Provide the (x, y) coordinate of the cell's center where the given text is located.  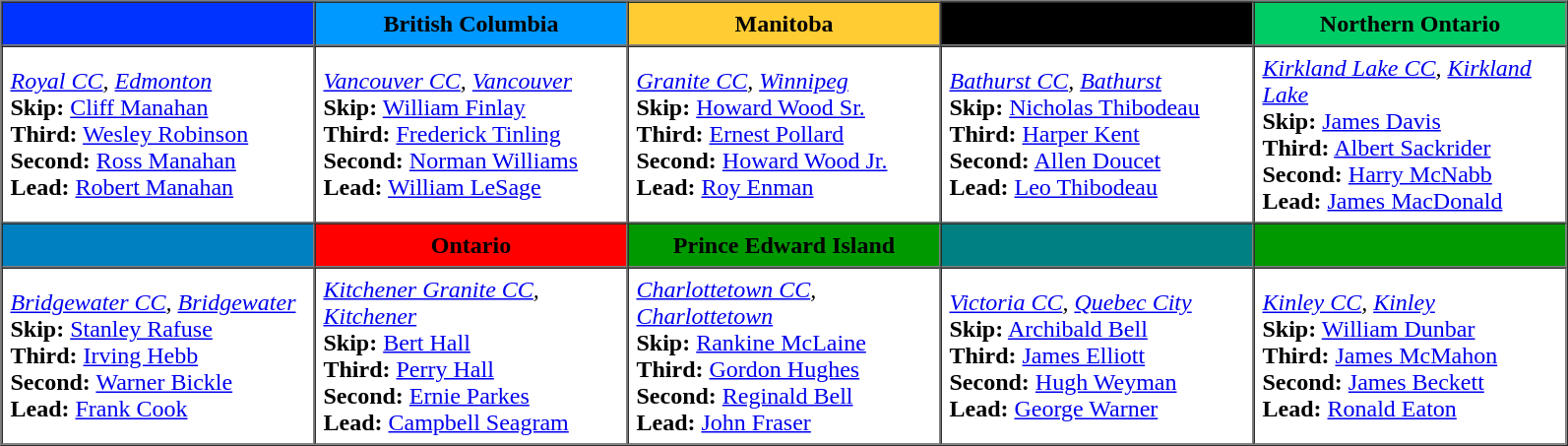
Charlottetown CC, CharlottetownSkip: Rankine McLaine Third: Gordon Hughes Second: Reginald Bell Lead: John Fraser (784, 356)
Prince Edward Island (784, 244)
Victoria CC, Quebec CitySkip: Archibald Bell Third: James Elliott Second: Hugh Weyman Lead: George Warner (1098, 356)
Kitchener Granite CC, KitchenerSkip: Bert Hall Third: Perry Hall Second: Ernie Parkes Lead: Campbell Seagram (471, 356)
Granite CC, WinnipegSkip: Howard Wood Sr. Third: Ernest Pollard Second: Howard Wood Jr. Lead: Roy Enman (784, 134)
British Columbia (471, 24)
Northern Ontario (1411, 24)
Vancouver CC, VancouverSkip: William Finlay Third: Frederick Tinling Second: Norman Williams Lead: William LeSage (471, 134)
Kirkland Lake CC, Kirkland LakeSkip: James Davis Third: Albert Sackrider Second: Harry McNabb Lead: James MacDonald (1411, 134)
Manitoba (784, 24)
Bridgewater CC, BridgewaterSkip: Stanley Rafuse Third: Irving Hebb Second: Warner Bickle Lead: Frank Cook (158, 356)
Ontario (471, 244)
Kinley CC, KinleySkip: William Dunbar Third: James McMahon Second: James Beckett Lead: Ronald Eaton (1411, 356)
Royal CC, EdmontonSkip: Cliff Manahan Third: Wesley Robinson Second: Ross Manahan Lead: Robert Manahan (158, 134)
Bathurst CC, BathurstSkip: Nicholas Thibodeau Third: Harper Kent Second: Allen Doucet Lead: Leo Thibodeau (1098, 134)
